Pinpoint the cell where the given text exists, returning its (x, y) midpoint coordinate. 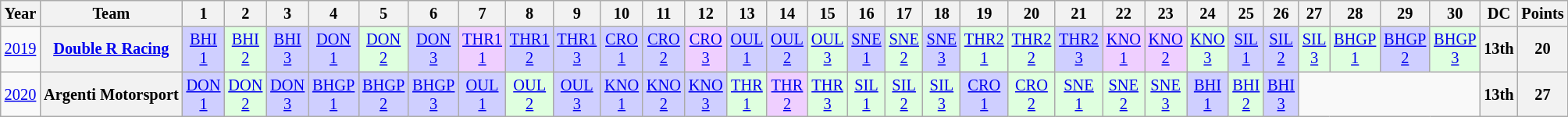
3 (287, 13)
2 (245, 13)
Argenti Motorsport (111, 94)
Team (111, 13)
Points (1543, 13)
8 (529, 13)
THR3 (828, 94)
THR2 (787, 94)
THR23 (1079, 49)
17 (904, 13)
THR12 (529, 49)
23 (1166, 13)
24 (1208, 13)
18 (942, 13)
19 (984, 13)
15 (828, 13)
THR21 (984, 49)
THR11 (483, 49)
16 (866, 13)
CRO3 (706, 49)
THR13 (576, 49)
4 (333, 13)
13 (747, 13)
30 (1455, 13)
Double R Racing (111, 49)
25 (1246, 13)
6 (433, 13)
5 (383, 13)
28 (1355, 13)
26 (1281, 13)
2019 (20, 49)
21 (1079, 13)
11 (664, 13)
THR22 (1032, 49)
DC (1499, 13)
Year (20, 13)
22 (1124, 13)
14 (787, 13)
29 (1405, 13)
9 (576, 13)
2020 (20, 94)
THR1 (747, 94)
1 (204, 13)
7 (483, 13)
12 (706, 13)
10 (622, 13)
